For the text-containing cell, return its midpoint in [X, Y] coordinate format. 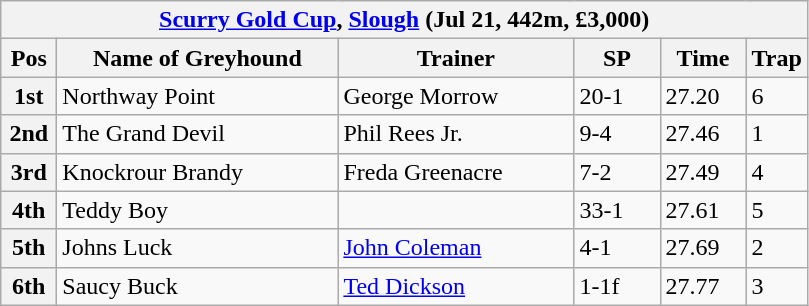
Time [703, 58]
Ted Dickson [456, 286]
Phil Rees Jr. [456, 134]
3 [776, 286]
John Coleman [456, 248]
Pos [29, 58]
2 [776, 248]
SP [617, 58]
4 [776, 172]
20-1 [617, 96]
5th [29, 248]
4th [29, 210]
1st [29, 96]
George Morrow [456, 96]
7-2 [617, 172]
Teddy Boy [198, 210]
Trap [776, 58]
27.46 [703, 134]
Scurry Gold Cup, Slough (Jul 21, 442m, £3,000) [404, 20]
Freda Greenacre [456, 172]
6th [29, 286]
27.69 [703, 248]
4-1 [617, 248]
3rd [29, 172]
Knockrour Brandy [198, 172]
Johns Luck [198, 248]
The Grand Devil [198, 134]
1-1f [617, 286]
33-1 [617, 210]
27.49 [703, 172]
5 [776, 210]
9-4 [617, 134]
Northway Point [198, 96]
27.77 [703, 286]
27.61 [703, 210]
Saucy Buck [198, 286]
1 [776, 134]
27.20 [703, 96]
2nd [29, 134]
Name of Greyhound [198, 58]
Trainer [456, 58]
6 [776, 96]
